Extract the [x, y] coordinate from the center of the cell holding the provided text.  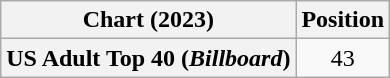
US Adult Top 40 (Billboard) [148, 58]
43 [343, 58]
Chart (2023) [148, 20]
Position [343, 20]
